Extract the [X, Y] coordinate from the center of the cell holding the provided text.  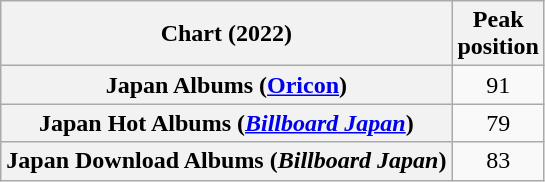
79 [498, 123]
Peakposition [498, 34]
Japan Albums (Oricon) [226, 85]
Japan Hot Albums (Billboard Japan) [226, 123]
Japan Download Albums (Billboard Japan) [226, 161]
83 [498, 161]
91 [498, 85]
Chart (2022) [226, 34]
